Return the [X, Y] coordinate for the center point of the cell that contains the specified text.  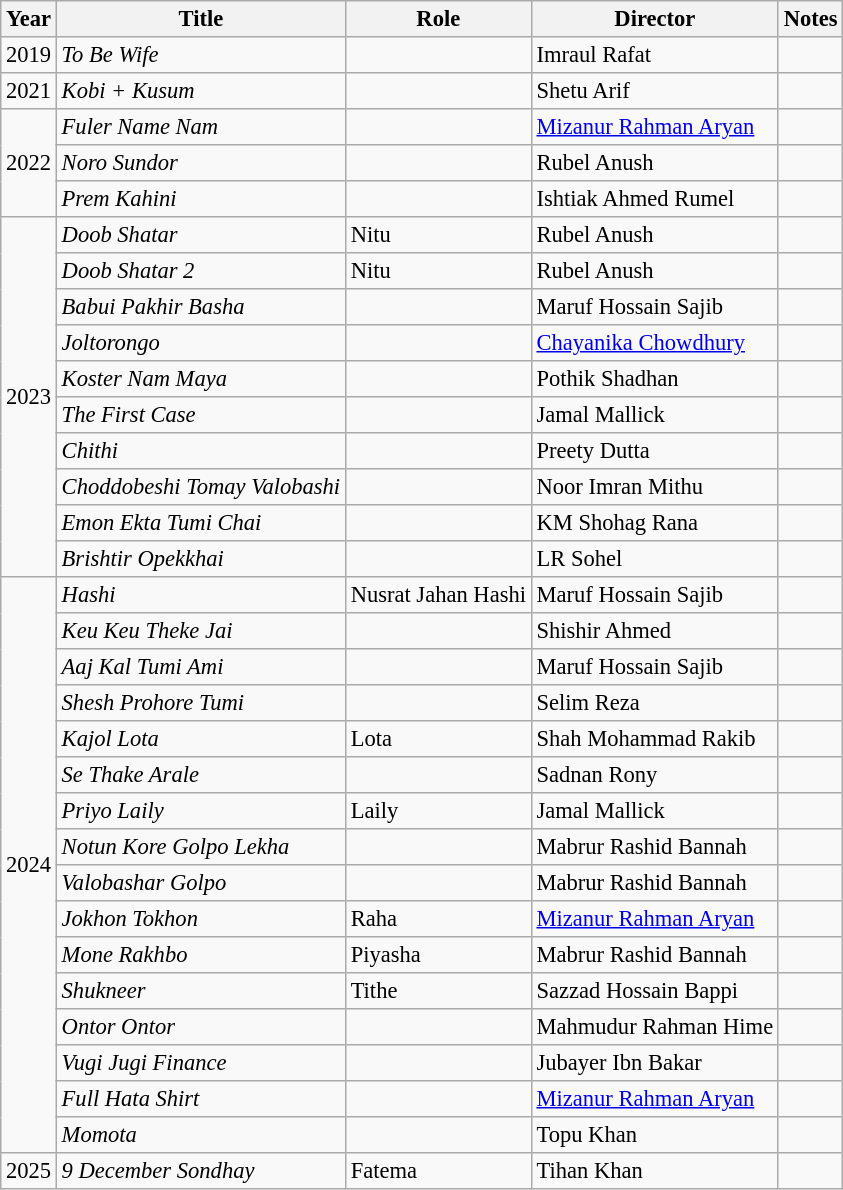
Noor Imran Mithu [654, 487]
Imraul Rafat [654, 55]
Choddobeshi Tomay Valobashi [200, 487]
2022 [29, 163]
Shesh Prohore Tumi [200, 703]
Nusrat Jahan Hashi [438, 595]
Ishtiak Ahmed Rumel [654, 199]
Director [654, 19]
Tithe [438, 991]
Piyasha [438, 955]
Se Thake Arale [200, 775]
Chithi [200, 451]
Sazzad Hossain Bappi [654, 991]
9 December Sondhay [200, 1171]
2024 [29, 865]
LR Sohel [654, 559]
Mahmudur Rahman Hime [654, 1027]
Preety Dutta [654, 451]
Momota [200, 1135]
Topu Khan [654, 1135]
Emon Ekta Tumi Chai [200, 523]
Koster Nam Maya [200, 379]
Jubayer Ibn Bakar [654, 1063]
Shukneer [200, 991]
Doob Shatar [200, 235]
Pothik Shadhan [654, 379]
Shishir Ahmed [654, 631]
Raha [438, 919]
Doob Shatar 2 [200, 271]
Title [200, 19]
Laily [438, 811]
Kobi + Kusum [200, 91]
Chayanika Chowdhury [654, 343]
Selim Reza [654, 703]
Hashi [200, 595]
Ontor Ontor [200, 1027]
Lota [438, 739]
Noro Sundor [200, 163]
Aaj Kal Tumi Ami [200, 667]
Notun Kore Golpo Lekha [200, 847]
Valobashar Golpo [200, 883]
To Be Wife [200, 55]
Vugi Jugi Finance [200, 1063]
Shetu Arif [654, 91]
Role [438, 19]
2023 [29, 397]
Shah Mohammad Rakib [654, 739]
Priyo Laily [200, 811]
Brishtir Opekkhai [200, 559]
Mone Rakhbo [200, 955]
2019 [29, 55]
Notes [810, 19]
The First Case [200, 415]
Fuler Name Nam [200, 127]
Babui Pakhir Basha [200, 307]
Fatema [438, 1171]
2021 [29, 91]
2025 [29, 1171]
KM Shohag Rana [654, 523]
Keu Keu Theke Jai [200, 631]
Sadnan Rony [654, 775]
Jokhon Tokhon [200, 919]
Tihan Khan [654, 1171]
Joltorongo [200, 343]
Kajol Lota [200, 739]
Year [29, 19]
Full Hata Shirt [200, 1099]
Prem Kahini [200, 199]
